Search for the cell housing the specified text and yield its (x, y) center coordinate. 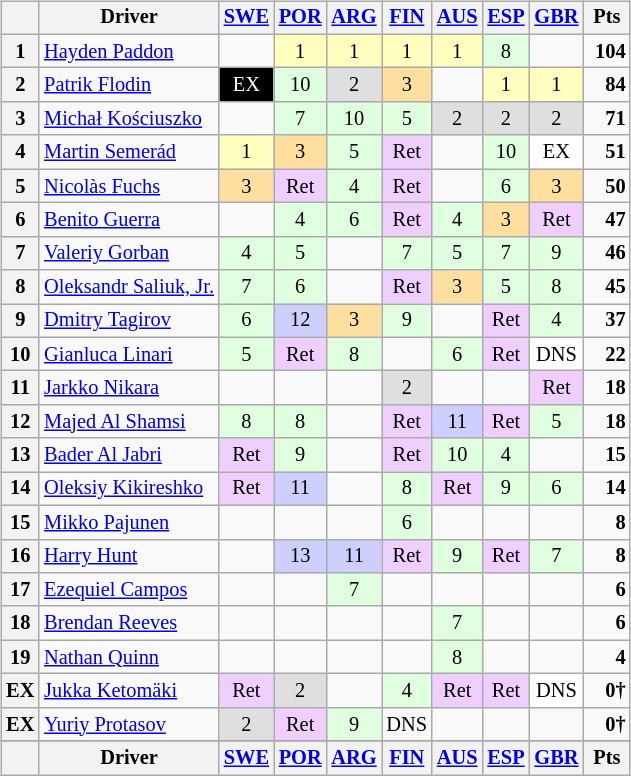
Benito Guerra (129, 220)
Brendan Reeves (129, 623)
51 (606, 152)
Gianluca Linari (129, 354)
84 (606, 85)
16 (20, 556)
Michał Kościuszko (129, 119)
Oleksandr Saliuk, Jr. (129, 287)
45 (606, 287)
Martin Semerád (129, 152)
46 (606, 253)
Jukka Ketomäki (129, 691)
71 (606, 119)
Hayden Paddon (129, 51)
50 (606, 186)
Bader Al Jabri (129, 455)
Mikko Pajunen (129, 522)
Valeriy Gorban (129, 253)
Patrik Flodin (129, 85)
Oleksiy Kikireshko (129, 489)
37 (606, 321)
Harry Hunt (129, 556)
Nathan Quinn (129, 657)
Ezequiel Campos (129, 590)
104 (606, 51)
Jarkko Nikara (129, 388)
Majed Al Shamsi (129, 422)
Yuriy Protasov (129, 724)
22 (606, 354)
19 (20, 657)
47 (606, 220)
17 (20, 590)
Dmitry Tagirov (129, 321)
Nicolàs Fuchs (129, 186)
